Identify which cell holds the provided text, then report its (X, Y) central coordinate. 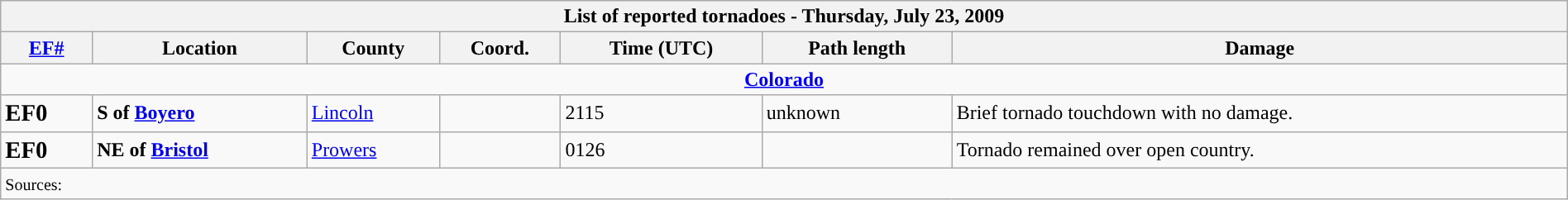
County (373, 48)
unknown (857, 113)
Lincoln (373, 113)
Colorado (784, 79)
Brief tornado touchdown with no damage. (1260, 113)
Location (200, 48)
Time (UTC) (662, 48)
EF# (46, 48)
List of reported tornadoes - Thursday, July 23, 2009 (784, 17)
NE of Bristol (200, 150)
2115 (662, 113)
Coord. (500, 48)
Damage (1260, 48)
0126 (662, 150)
Sources: (784, 183)
Tornado remained over open country. (1260, 150)
S of Boyero (200, 113)
Prowers (373, 150)
Path length (857, 48)
